Find where the given text appears and provide that cell's center as [x, y] coordinate. 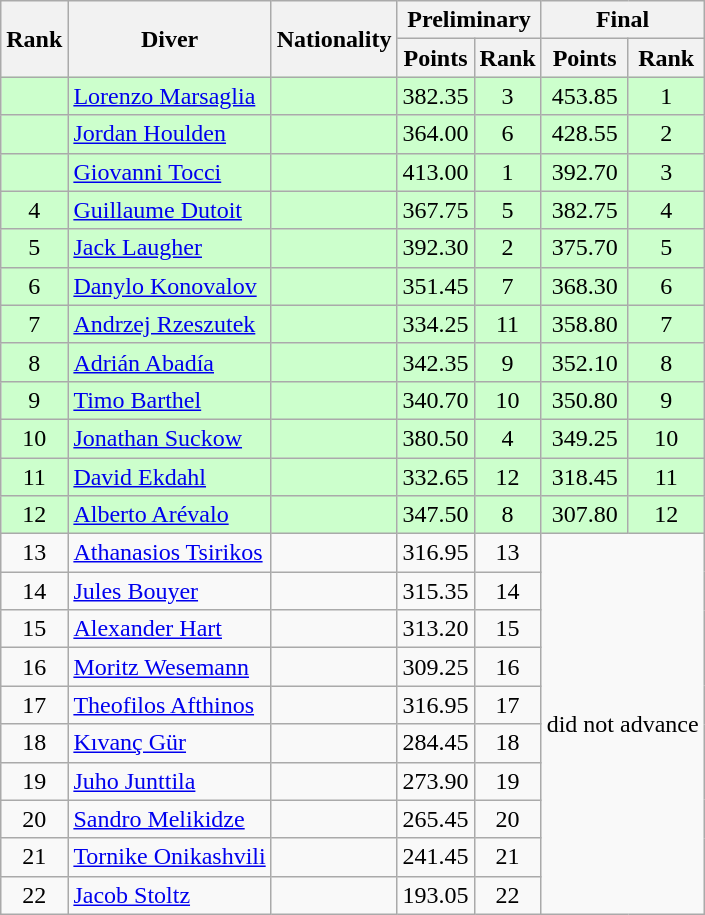
Timo Barthel [170, 400]
Alberto Arévalo [170, 515]
Andrzej Rzeszutek [170, 324]
367.75 [436, 210]
342.35 [436, 362]
352.10 [584, 362]
David Ekdahl [170, 477]
Final [622, 20]
Alexander Hart [170, 629]
Diver [170, 39]
265.45 [436, 819]
349.25 [584, 438]
382.35 [436, 96]
351.45 [436, 286]
Preliminary [469, 20]
307.80 [584, 515]
334.25 [436, 324]
Juho Junttila [170, 781]
Sandro Melikidze [170, 819]
364.00 [436, 134]
413.00 [436, 172]
Giovanni Tocci [170, 172]
Jules Bouyer [170, 591]
284.45 [436, 743]
Adrián Abadía [170, 362]
241.45 [436, 857]
380.50 [436, 438]
Kıvanç Gür [170, 743]
358.80 [584, 324]
332.65 [436, 477]
did not advance [622, 724]
Moritz Wesemann [170, 667]
315.35 [436, 591]
Theofilos Afthinos [170, 705]
375.70 [584, 248]
Danylo Konovalov [170, 286]
382.75 [584, 210]
392.30 [436, 248]
347.50 [436, 515]
Tornike Onikashvili [170, 857]
453.85 [584, 96]
Lorenzo Marsaglia [170, 96]
Jack Laugher [170, 248]
309.25 [436, 667]
273.90 [436, 781]
368.30 [584, 286]
Jordan Houlden [170, 134]
Jonathan Suckow [170, 438]
313.20 [436, 629]
Athanasios Tsirikos [170, 553]
340.70 [436, 400]
193.05 [436, 895]
350.80 [584, 400]
Nationality [334, 39]
428.55 [584, 134]
318.45 [584, 477]
392.70 [584, 172]
Jacob Stoltz [170, 895]
Guillaume Dutoit [170, 210]
